Detect which cell encompasses the target text, then output its [X, Y] center coordinate. 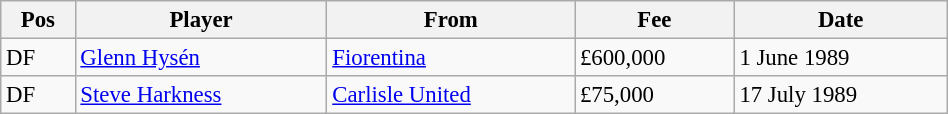
From [451, 20]
Fiorentina [451, 58]
17 July 1989 [840, 95]
1 June 1989 [840, 58]
£75,000 [654, 95]
£600,000 [654, 58]
Pos [38, 20]
Player [201, 20]
Carlisle United [451, 95]
Glenn Hysén [201, 58]
Fee [654, 20]
Steve Harkness [201, 95]
Date [840, 20]
